Output the [x, y] coordinate of the center of the cell containing the given text.  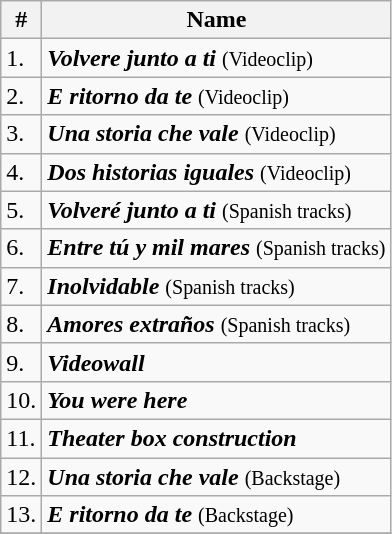
Una storia che vale (Backstage) [216, 477]
7. [22, 286]
8. [22, 324]
Volveré junto a ti (Spanish tracks) [216, 210]
E ritorno da te (Backstage) [216, 515]
Theater box construction [216, 438]
Una storia che vale (Videoclip) [216, 134]
Name [216, 20]
11. [22, 438]
Entre tú y mil mares (Spanish tracks) [216, 248]
4. [22, 172]
Volvere junto a ti (Videoclip) [216, 58]
You were here [216, 400]
12. [22, 477]
2. [22, 96]
1. [22, 58]
Videowall [216, 362]
6. [22, 248]
E ritorno da te (Videoclip) [216, 96]
# [22, 20]
5. [22, 210]
Amores extraños (Spanish tracks) [216, 324]
Inolvidable (Spanish tracks) [216, 286]
Dos historias iguales (Videoclip) [216, 172]
10. [22, 400]
9. [22, 362]
3. [22, 134]
13. [22, 515]
